Identify which cell holds the provided text, then report its [x, y] central coordinate. 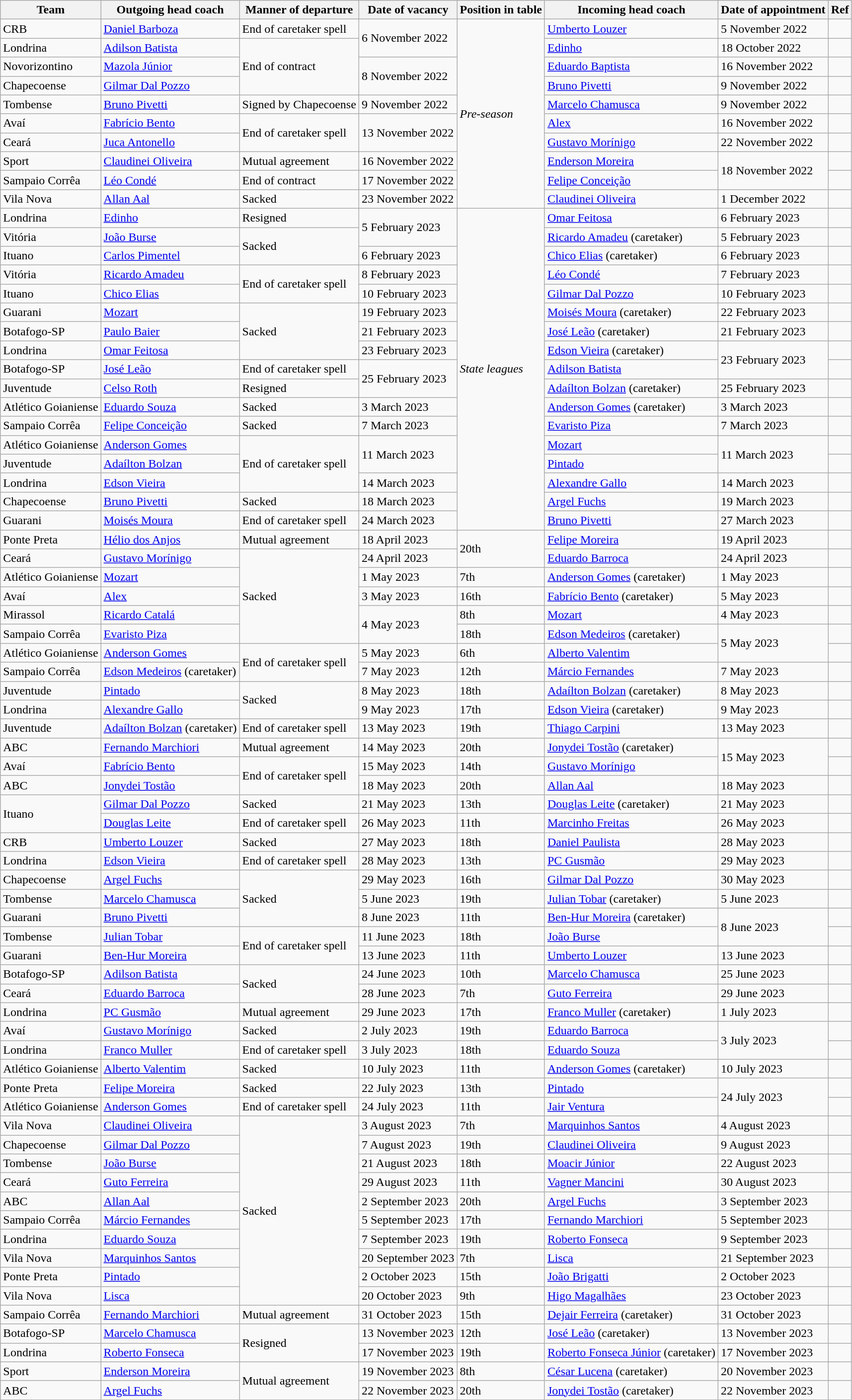
22 February 2023 [773, 312]
23 November 2022 [408, 199]
14 May 2023 [408, 747]
Vagner Mancini [631, 1182]
Ben-Hur Moreira (caretaker) [631, 918]
10th [501, 974]
Pre-season [501, 114]
Adaílton Bolzan [170, 464]
21 September 2023 [773, 1258]
Juca Antonello [170, 142]
Ricardo Amadeu (caretaker) [631, 237]
Douglas Leite [170, 823]
Mirassol [51, 615]
18 April 2023 [408, 539]
27 March 2023 [773, 520]
22 August 2023 [773, 1164]
9 August 2023 [773, 1144]
Moacir Júnior [631, 1164]
18 October 2022 [773, 48]
Roberto Fonseca Júnior (caretaker) [631, 1352]
19 November 2023 [408, 1371]
Franco Muller (caretaker) [631, 1012]
João Brigatti [631, 1277]
19 February 2023 [408, 312]
Douglas Leite (caretaker) [631, 804]
9 September 2023 [773, 1239]
19 April 2023 [773, 539]
22 July 2023 [408, 1088]
Ref [840, 10]
20 October 2023 [408, 1296]
24 June 2023 [408, 974]
Mazola Júnior [170, 67]
1 July 2023 [773, 1012]
Julian Tobar (caretaker) [631, 899]
20 November 2023 [773, 1371]
Ricardo Amadeu [170, 275]
Fabrício Bento (caretaker) [631, 596]
Dejair Ferreira (caretaker) [631, 1315]
18 November 2022 [773, 170]
Ben-Hur Moreira [170, 955]
19 March 2023 [773, 501]
4 August 2023 [773, 1125]
Outgoing head coach [170, 10]
13 November 2022 [408, 133]
Ricardo Catalá [170, 615]
Marcinho Freitas [631, 823]
2 September 2023 [408, 1201]
Julian Tobar [170, 936]
22 November 2022 [773, 142]
Date of appointment [773, 10]
25 June 2023 [773, 974]
8 November 2022 [408, 76]
Chico Elias [170, 294]
6 November 2022 [408, 38]
Carlos Pimentel [170, 256]
Thiago Carpini [631, 728]
Daniel Paulista [631, 842]
Jonydei Tostão [170, 785]
18 March 2023 [408, 501]
Daniel Barboza [170, 29]
20 September 2023 [408, 1258]
21 August 2023 [408, 1164]
Position in table [501, 10]
Chico Elias (caretaker) [631, 256]
José Leão [170, 369]
9th [501, 1296]
29 August 2023 [408, 1182]
3 August 2023 [408, 1125]
Moisés Moura [170, 520]
Incoming head coach [631, 10]
30 May 2023 [773, 880]
Franco Muller [170, 1050]
2 July 2023 [408, 1031]
César Lucena (caretaker) [631, 1371]
Manner of departure [299, 10]
24 March 2023 [408, 520]
3 September 2023 [773, 1201]
Celso Roth [170, 388]
7 September 2023 [408, 1239]
14th [501, 766]
23 October 2023 [773, 1296]
1 December 2022 [773, 199]
Eduardo Baptista [631, 67]
8 February 2023 [408, 275]
6th [501, 653]
17 November 2022 [408, 180]
Signed by Chapecoense [299, 104]
7 February 2023 [773, 275]
Novorizontino [51, 67]
11 June 2023 [408, 936]
Team [51, 10]
Jair Ventura [631, 1106]
28 June 2023 [408, 993]
State leagues [501, 369]
5 November 2022 [773, 29]
Date of vacancy [408, 10]
27 May 2023 [408, 842]
Paulo Baier [170, 331]
Moisés Moura (caretaker) [631, 312]
Higo Magalhães [631, 1296]
3 May 2023 [408, 596]
30 August 2023 [773, 1182]
7 August 2023 [408, 1144]
Hélio dos Anjos [170, 539]
